Locate the cell with the specified text and output its [x, y] center coordinate. 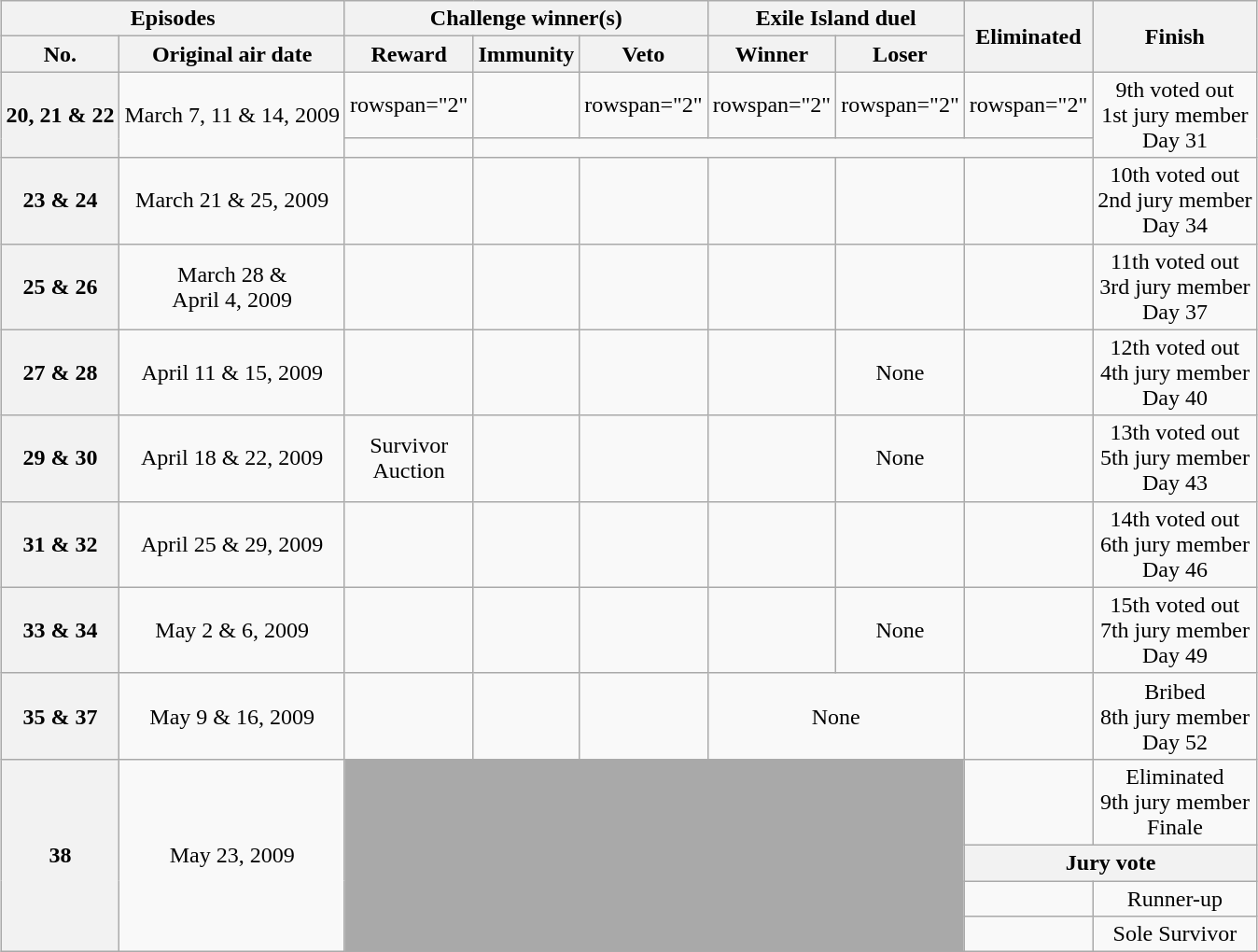
Reward [409, 54]
31 & 32 [60, 544]
12th voted out4th jury memberDay 40 [1175, 372]
9th voted out1st jury memberDay 31 [1175, 115]
Bribed8th jury memberDay 52 [1175, 716]
Finish [1175, 36]
13th voted out5th jury memberDay 43 [1175, 458]
Winner [772, 54]
April 25 & 29, 2009 [231, 544]
Eliminated9th jury memberFinale [1175, 802]
15th voted out7th jury memberDay 49 [1175, 630]
Challenge winner(s) [526, 19]
Sole Survivor [1175, 934]
33 & 34 [60, 630]
10th voted out2nd jury memberDay 34 [1175, 201]
March 28 &April 4, 2009 [231, 287]
25 & 26 [60, 287]
Exile Island duel [836, 19]
27 & 28 [60, 372]
11th voted out3rd jury memberDay 37 [1175, 287]
Loser [901, 54]
May 2 & 6, 2009 [231, 630]
May 9 & 16, 2009 [231, 716]
35 & 37 [60, 716]
20, 21 & 22 [60, 115]
Eliminated [1028, 36]
March 21 & 25, 2009 [231, 201]
April 18 & 22, 2009 [231, 458]
Veto [644, 54]
March 7, 11 & 14, 2009 [231, 115]
Original air date [231, 54]
Immunity [526, 54]
May 23, 2009 [231, 855]
29 & 30 [60, 458]
38 [60, 855]
No. [60, 54]
23 & 24 [60, 201]
April 11 & 15, 2009 [231, 372]
14th voted out6th jury memberDay 46 [1175, 544]
Episodes [174, 19]
Jury vote [1111, 862]
SurvivorAuction [409, 458]
Runner-up [1175, 899]
